Locate the cell with the specified text and output its (X, Y) center coordinate. 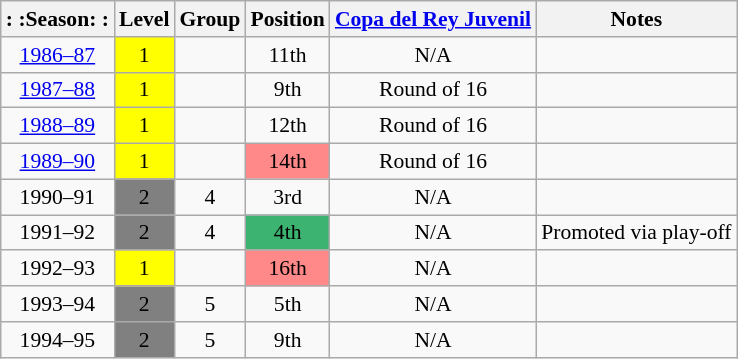
3rd (287, 197)
1993–94 (58, 304)
1986–87 (58, 55)
1991–92 (58, 233)
12th (287, 126)
Notes (636, 19)
1992–93 (58, 269)
Group (210, 19)
Position (287, 19)
: :Season: : (58, 19)
1988–89 (58, 126)
5th (287, 304)
14th (287, 162)
Copa del Rey Juvenil (433, 19)
Level (144, 19)
1990–91 (58, 197)
1987–88 (58, 90)
Promoted via play-off (636, 233)
11th (287, 55)
16th (287, 269)
1994–95 (58, 340)
4th (287, 233)
1989–90 (58, 162)
